Find where the given text appears and provide that cell's center as (x, y) coordinate. 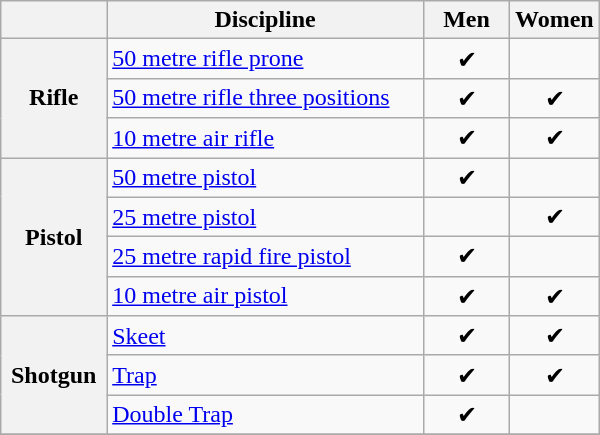
Trap (266, 375)
50 metre rifle prone (266, 59)
Skeet (266, 336)
Women (555, 20)
50 metre pistol (266, 178)
Rifle (54, 98)
Discipline (266, 20)
Pistol (54, 237)
50 metre rifle three positions (266, 98)
25 metre pistol (266, 217)
25 metre rapid fire pistol (266, 257)
Men (466, 20)
10 metre air rifle (266, 138)
10 metre air pistol (266, 296)
Shotgun (54, 376)
Double Trap (266, 415)
